Pinpoint the cell where the given text exists, returning its [X, Y] midpoint coordinate. 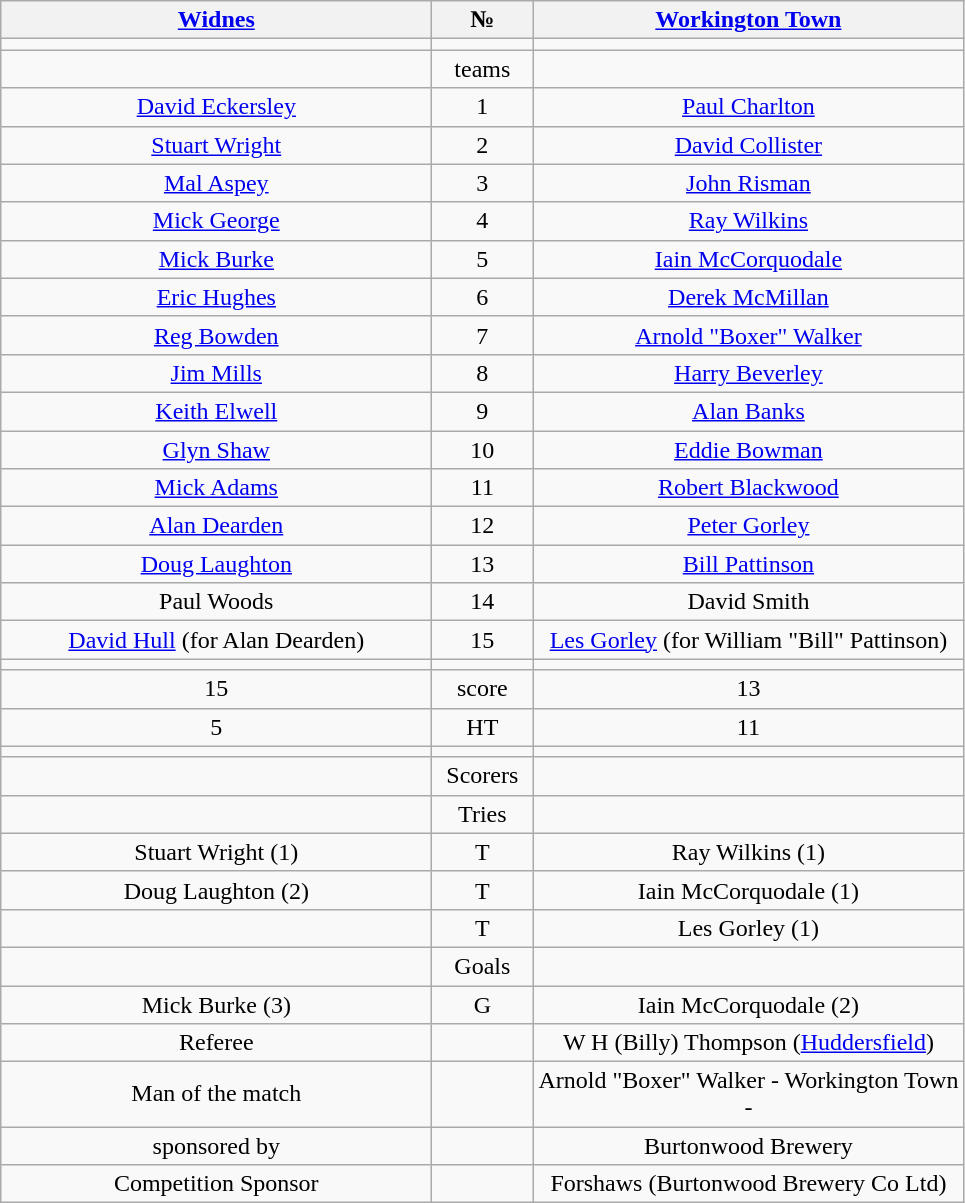
Bill Pattinson [748, 564]
Reg Bowden [216, 335]
Tries [482, 814]
Mal Aspey [216, 183]
Paul Charlton [748, 107]
Burtonwood Brewery [748, 1146]
Goals [482, 966]
4 [482, 221]
Doug Laughton (2) [216, 890]
Mick George [216, 221]
10 [482, 449]
9 [482, 411]
David Hull (for Alan Dearden) [216, 640]
HT [482, 727]
Iain McCorquodale [748, 259]
2 [482, 145]
Stuart Wright [216, 145]
David Collister [748, 145]
sponsored by [216, 1146]
3 [482, 183]
Derek McMillan [748, 297]
Widnes [216, 20]
6 [482, 297]
№ [482, 20]
John Risman [748, 183]
Harry Beverley [748, 373]
7 [482, 335]
W H (Billy) Thompson (Huddersfield) [748, 1043]
12 [482, 526]
14 [482, 602]
Robert Blackwood [748, 488]
Workington Town [748, 20]
Ray Wilkins [748, 221]
Arnold "Boxer" Walker - Workington Town - [748, 1094]
Iain McCorquodale (1) [748, 890]
Mick Adams [216, 488]
teams [482, 69]
Stuart Wright (1) [216, 852]
Alan Dearden [216, 526]
Jim Mills [216, 373]
Paul Woods [216, 602]
Iain McCorquodale (2) [748, 1005]
Man of the match [216, 1094]
Eddie Bowman [748, 449]
Referee [216, 1043]
Forshaws (Burtonwood Brewery Co Ltd) [748, 1184]
Alan Banks [748, 411]
Mick Burke (3) [216, 1005]
Keith Elwell [216, 411]
Les Gorley (for William "Bill" Pattinson) [748, 640]
Scorers [482, 776]
1 [482, 107]
score [482, 689]
Doug Laughton [216, 564]
8 [482, 373]
Ray Wilkins (1) [748, 852]
Mick Burke [216, 259]
Les Gorley (1) [748, 928]
G [482, 1005]
David Smith [748, 602]
Eric Hughes [216, 297]
Arnold "Boxer" Walker [748, 335]
Glyn Shaw [216, 449]
Competition Sponsor [216, 1184]
Peter Gorley [748, 526]
David Eckersley [216, 107]
